Search for the cell housing the specified text and yield its [x, y] center coordinate. 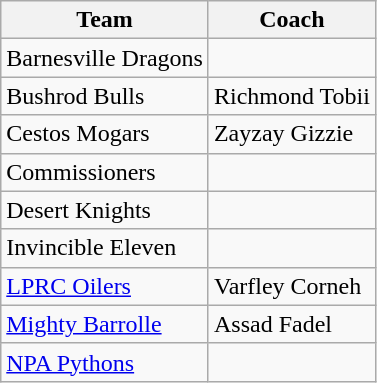
Richmond Tobii [292, 96]
LPRC Oilers [105, 286]
Team [105, 20]
Barnesville Dragons [105, 58]
Mighty Barrolle [105, 324]
Desert Knights [105, 210]
Zayzay Gizzie [292, 134]
Assad Fadel [292, 324]
Varfley Corneh [292, 286]
Cestos Mogars [105, 134]
NPA Pythons [105, 362]
Coach [292, 20]
Commissioners [105, 172]
Invincible Eleven [105, 248]
Bushrod Bulls [105, 96]
